For the text-containing cell, return its midpoint in (X, Y) coordinate format. 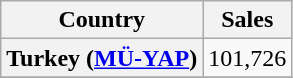
Country (102, 20)
101,726 (248, 58)
Turkey (MÜ-YAP) (102, 58)
Sales (248, 20)
